Return [X, Y] of the center of cell containing provided text 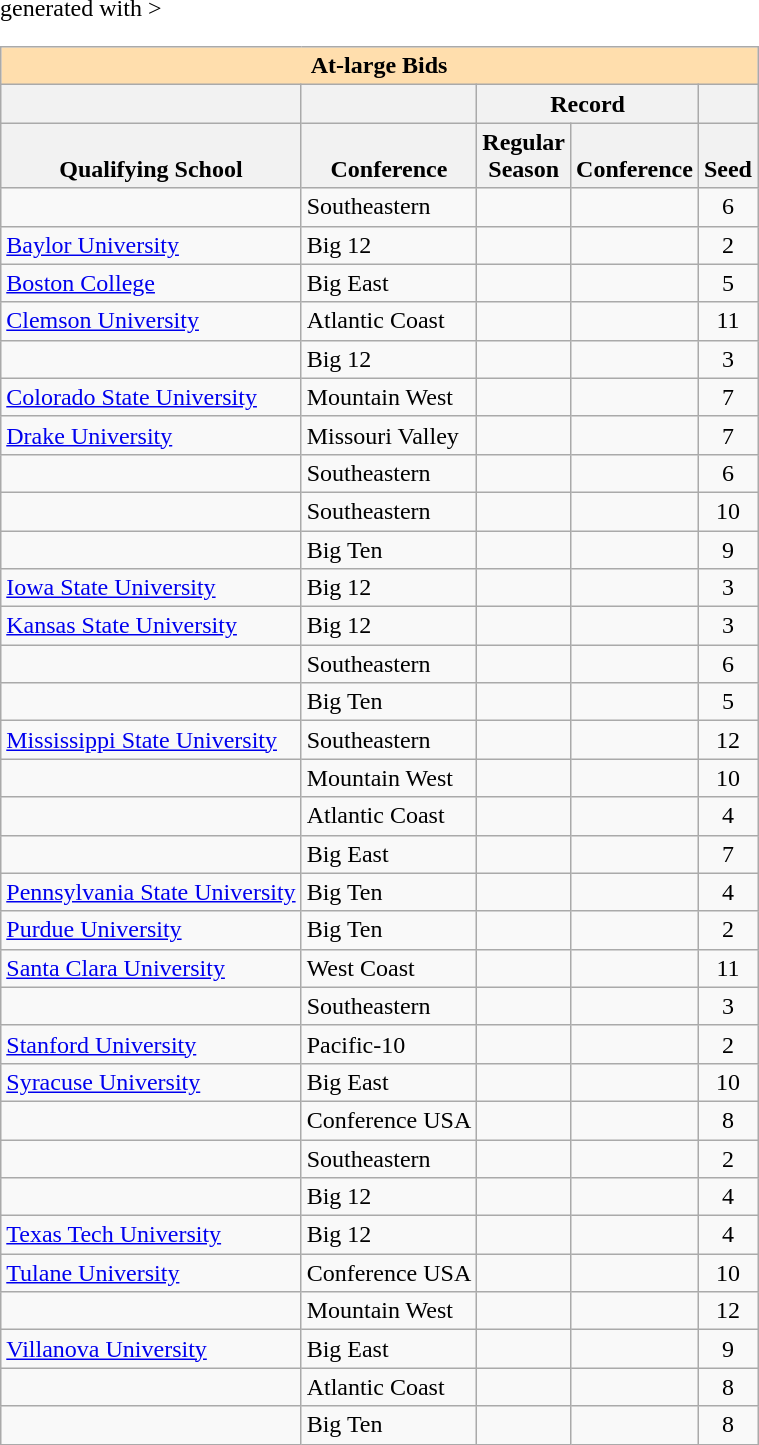
Drake University [151, 435]
West Coast [389, 968]
Clemson University [151, 321]
Baylor University [151, 245]
Syracuse University [151, 1082]
Purdue University [151, 930]
Seed [728, 156]
Texas Tech University [151, 1235]
Pacific-10 [389, 1044]
Kansas State University [151, 626]
Pennsylvania State University [151, 892]
Regular Season [524, 156]
Villanova University [151, 1349]
Record [588, 104]
Qualifying School [151, 156]
Mississippi State University [151, 740]
Missouri Valley [389, 435]
Iowa State University [151, 588]
Santa Clara University [151, 968]
Boston College [151, 283]
Colorado State University [151, 397]
At-large Bids [380, 66]
Tulane University [151, 1273]
Stanford University [151, 1044]
